Find where the given text appears and provide that cell's center as (X, Y) coordinate. 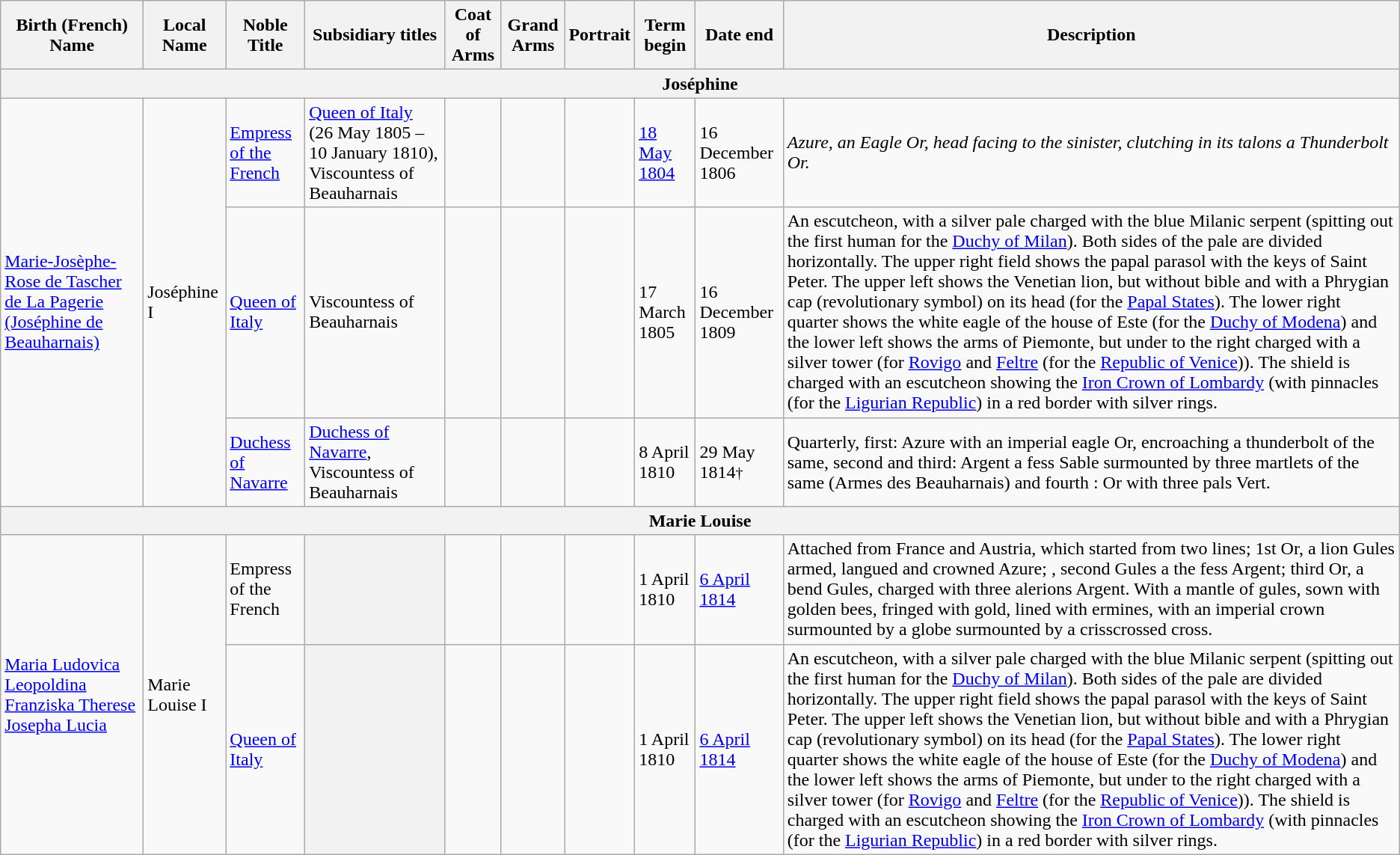
16 December 1809 (739, 313)
Marie Louise I (185, 694)
Local Name (185, 35)
Date end (739, 35)
Portrait (600, 35)
Noble Title (265, 35)
Coat of Arms (473, 35)
Maria Ludovica Leopoldina Franziska Therese Josepha Lucia (72, 694)
Queen of Italy (26 May 1805 – 10 January 1810), Viscountess of Beauharnais (375, 153)
Marie Louise (700, 521)
16 December 1806 (739, 153)
Joséphine (700, 84)
8 April 1810 (666, 462)
Grand Arms (532, 35)
Birth (French) Name (72, 35)
Description (1091, 35)
Term begin (666, 35)
Duchess of Navarre,Viscountess of Beauharnais (375, 462)
17 March 1805 (666, 313)
Duchess of Navarre (265, 462)
Marie-Josèphe-Rose de Tascher de La Pagerie (Joséphine de Beauharnais) (72, 302)
29 May 1814† (739, 462)
Subsidiary titles (375, 35)
Joséphine I (185, 302)
Azure, an Eagle Or, head facing to the sinister, clutching in its talons a Thunderbolt Or. (1091, 153)
18 May 1804 (666, 153)
Viscountess of Beauharnais (375, 313)
